Return the (X, Y) coordinate for the center point of the cell that contains the specified text.  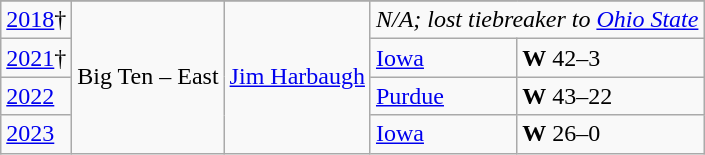
W 43–22 (610, 96)
Jim Harbaugh (297, 77)
W 26–0 (610, 134)
Big Ten – East (148, 77)
2023 (36, 134)
N/A; lost tiebreaker to Ohio State (536, 20)
W 42–3 (610, 58)
2021† (36, 58)
2018† (36, 20)
Purdue (443, 96)
2022 (36, 96)
